Output the (x, y) coordinate of the center of the cell containing the given text.  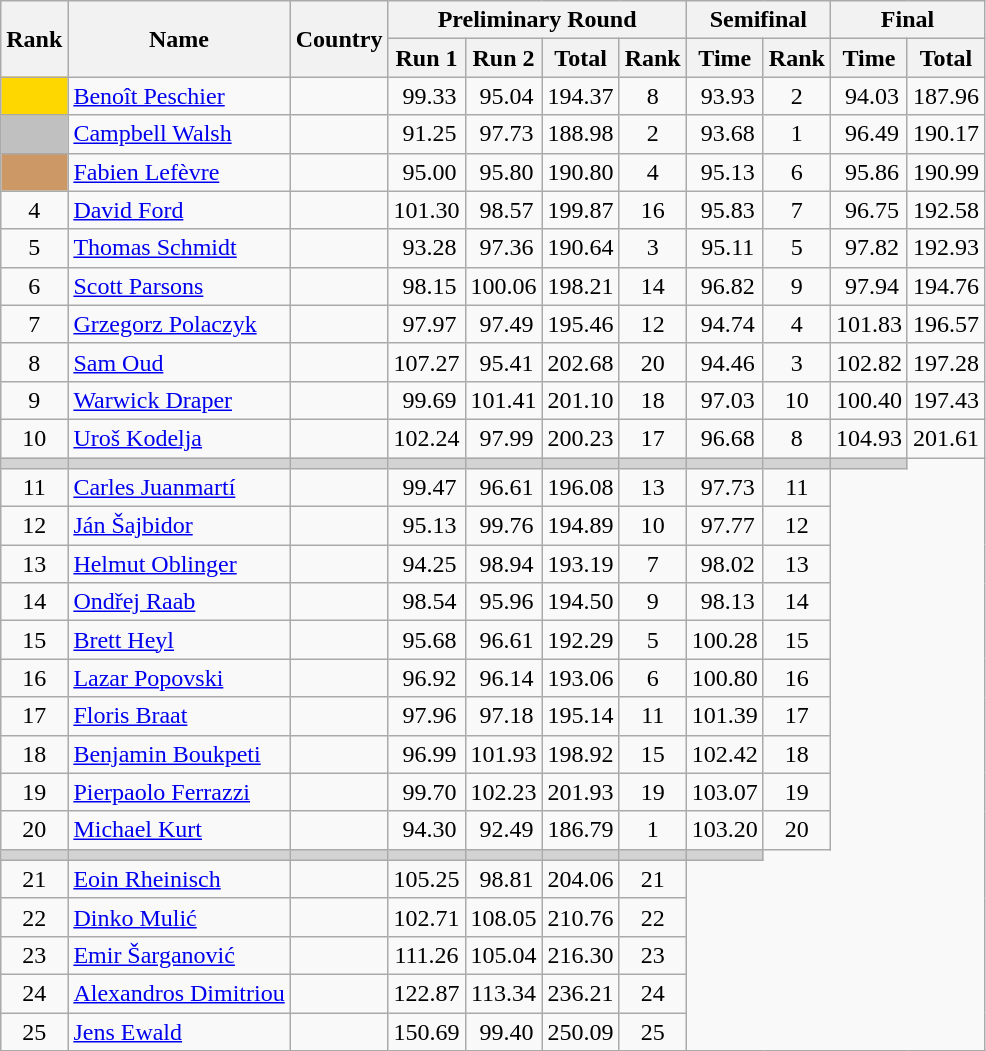
Semifinal (758, 20)
111.26 (426, 955)
94.30 (426, 830)
192.58 (946, 210)
113.34 (504, 993)
194.76 (946, 286)
Fabien Lefèvre (179, 172)
97.97 (426, 324)
95.11 (724, 248)
Campbell Walsh (179, 134)
93.28 (426, 248)
Final (907, 20)
99.70 (426, 792)
97.96 (426, 716)
190.64 (580, 248)
96.75 (868, 210)
Jens Ewald (179, 1031)
100.40 (868, 400)
94.46 (724, 362)
210.76 (580, 917)
Emir Šarganović (179, 955)
108.05 (504, 917)
250.09 (580, 1031)
204.06 (580, 879)
197.43 (946, 400)
Alexandros Dimitriou (179, 993)
94.74 (724, 324)
201.93 (580, 792)
95.83 (724, 210)
100.06 (504, 286)
98.15 (426, 286)
195.14 (580, 716)
Lazar Popovski (179, 678)
101.30 (426, 210)
201.10 (580, 400)
Scott Parsons (179, 286)
95.00 (426, 172)
107.27 (426, 362)
101.93 (504, 754)
100.80 (724, 678)
98.02 (724, 564)
103.20 (724, 830)
Uroš Kodelja (179, 438)
190.17 (946, 134)
91.25 (426, 134)
Benoît Peschier (179, 96)
122.87 (426, 993)
194.50 (580, 602)
Pierpaolo Ferrazzi (179, 792)
Grzegorz Polaczyk (179, 324)
99.76 (504, 526)
102.42 (724, 754)
99.40 (504, 1031)
97.94 (868, 286)
96.82 (724, 286)
Michael Kurt (179, 830)
99.33 (426, 96)
100.28 (724, 640)
96.49 (868, 134)
102.24 (426, 438)
198.92 (580, 754)
101.39 (724, 716)
193.06 (580, 678)
196.57 (946, 324)
198.21 (580, 286)
Run 2 (504, 58)
97.49 (504, 324)
103.07 (724, 792)
Thomas Schmidt (179, 248)
Benjamin Boukpeti (179, 754)
196.08 (580, 488)
150.69 (426, 1031)
94.25 (426, 564)
201.61 (946, 438)
200.23 (580, 438)
194.89 (580, 526)
95.96 (504, 602)
101.41 (504, 400)
Country (339, 39)
102.23 (504, 792)
104.93 (868, 438)
105.25 (426, 879)
97.18 (504, 716)
93.68 (724, 134)
97.99 (504, 438)
195.46 (580, 324)
95.80 (504, 172)
97.03 (724, 400)
98.94 (504, 564)
190.99 (946, 172)
98.54 (426, 602)
216.30 (580, 955)
93.93 (724, 96)
Eoin Rheinisch (179, 879)
98.81 (504, 879)
186.79 (580, 830)
102.82 (868, 362)
105.04 (504, 955)
96.68 (724, 438)
199.87 (580, 210)
Ján Šajbidor (179, 526)
96.99 (426, 754)
95.86 (868, 172)
Brett Heyl (179, 640)
98.13 (724, 602)
98.57 (504, 210)
97.82 (868, 248)
95.04 (504, 96)
Name (179, 39)
Helmut Oblinger (179, 564)
192.93 (946, 248)
101.83 (868, 324)
Preliminary Round (537, 20)
96.92 (426, 678)
Floris Braat (179, 716)
236.21 (580, 993)
194.37 (580, 96)
202.68 (580, 362)
99.47 (426, 488)
97.77 (724, 526)
95.41 (504, 362)
Dinko Mulić (179, 917)
102.71 (426, 917)
192.29 (580, 640)
197.28 (946, 362)
96.14 (504, 678)
Ondřej Raab (179, 602)
92.49 (504, 830)
95.68 (426, 640)
190.80 (580, 172)
David Ford (179, 210)
94.03 (868, 96)
Warwick Draper (179, 400)
99.69 (426, 400)
188.98 (580, 134)
Sam Oud (179, 362)
Run 1 (426, 58)
193.19 (580, 564)
Carles Juanmartí (179, 488)
97.36 (504, 248)
187.96 (946, 96)
